Return [X, Y] of the center of cell containing provided text 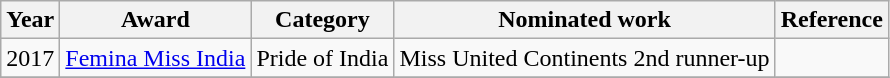
Award [156, 20]
2017 [30, 58]
Category [322, 20]
Year [30, 20]
Reference [832, 20]
Pride of India [322, 58]
Miss United Continents 2nd runner-up [584, 58]
Nominated work [584, 20]
Femina Miss India [156, 58]
